Locate the cell with the specified text and output its (X, Y) center coordinate. 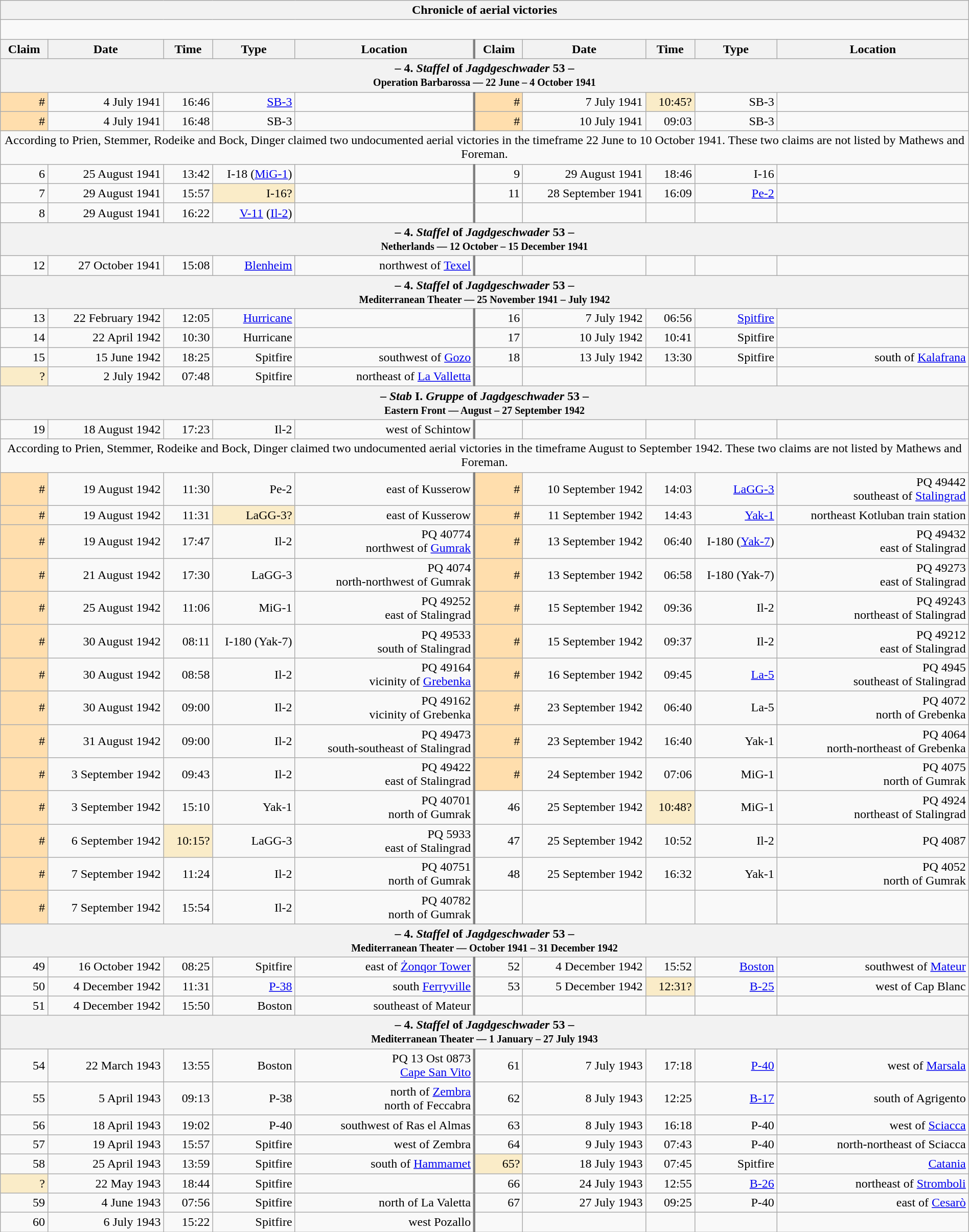
PQ 40774 northwest of Gumrak (384, 542)
28 September 1941 (584, 193)
B-17 (736, 1099)
52 (499, 967)
15:22 (188, 1222)
07:45 (670, 1164)
07:06 (670, 775)
62 (499, 1099)
5 December 1942 (584, 986)
16:46 (188, 102)
northwest of Texel (384, 265)
09:03 (670, 121)
PQ 40751 north of Gumrak (384, 874)
64 (499, 1144)
I-16 (736, 174)
– 4. Staffel of Jagdgeschwader 53 –Operation Barbarossa — 22 June – 4 October 1941 (484, 76)
west of Schintow (384, 429)
north of La Valetta (384, 1203)
25 April 1943 (106, 1164)
west of Cap Blanc (873, 986)
10:30 (188, 338)
63 (499, 1125)
15:54 (188, 908)
southwest of Gozo (384, 357)
13 July 1942 (584, 357)
19 (25, 429)
west of Zembra (384, 1144)
PQ 4064 north-northeast of Grebenka (873, 741)
09:37 (670, 641)
53 (499, 986)
– 4. Staffel of Jagdgeschwader 53 –Mediterranean Theater — October 1941 – 31 December 1942 (484, 940)
Chronicle of aerial victories (484, 10)
I-16? (253, 193)
61 (499, 1065)
10 September 1942 (584, 489)
55 (25, 1099)
65? (499, 1164)
north of Zembra north of Feccabra (384, 1099)
PQ 49422 east of Stalingrad (384, 775)
24 September 1942 (584, 775)
16:22 (188, 213)
B-25 (736, 986)
06:58 (670, 574)
5 April 1943 (106, 1099)
18 July 1943 (584, 1164)
14 (25, 338)
southwest of Mateur (873, 967)
12:55 (670, 1183)
22 March 1943 (106, 1065)
51 (25, 1006)
17 (499, 338)
09:45 (670, 675)
17:30 (188, 574)
– 4. Staffel of Jagdgeschwader 53 –Mediterranean Theater — 25 November 1941 – July 1942 (484, 291)
10 July 1942 (584, 338)
13:59 (188, 1164)
Catania (873, 1164)
PQ 49473 south-southeast of Stalingrad (384, 741)
northeast of Stromboli (873, 1183)
22 February 1942 (106, 318)
6 July 1943 (106, 1222)
10:45? (670, 102)
PQ 13 Ost 0873Cape San Vito (384, 1065)
10:52 (670, 841)
25 August 1941 (106, 174)
22 May 1943 (106, 1183)
12:25 (670, 1099)
15:08 (188, 265)
V-11 (Il-2) (253, 213)
PQ 49432 east of Stalingrad (873, 542)
08:11 (188, 641)
13:30 (670, 357)
46 (499, 807)
50 (25, 986)
PQ 5933 east of Stalingrad (384, 841)
59 (25, 1203)
48 (499, 874)
north-northeast of Sciacca (873, 1144)
PQ 4945 southeast of Stalingrad (873, 675)
15:50 (188, 1006)
58 (25, 1164)
19:02 (188, 1125)
PQ 49162vicinity of Grebenka (384, 707)
07:48 (188, 377)
8 (25, 213)
16:40 (670, 741)
12:05 (188, 318)
2 July 1942 (106, 377)
east of Żonqor Tower (384, 967)
10:48? (670, 807)
27 October 1941 (106, 265)
west of Sciacca (873, 1125)
21 August 1942 (106, 574)
– 4. Staffel of Jagdgeschwader 53 –Mediterranean Theater — 1 January – 27 July 1943 (484, 1032)
08:25 (188, 967)
southeast of Mateur (384, 1006)
10:15? (188, 841)
16:32 (670, 874)
east of Cesarò (873, 1203)
15 (25, 357)
7 July 1941 (584, 102)
northeast of La Valletta (384, 377)
west of Marsala (873, 1065)
10:41 (670, 338)
18 (499, 357)
31 August 1942 (106, 741)
7 (25, 193)
13:55 (188, 1065)
– 4. Staffel of Jagdgeschwader 53 –Netherlands — 12 October – 15 December 1941 (484, 239)
7 July 1943 (584, 1065)
PQ 49252 east of Stalingrad (384, 608)
northeast Kotluban train station (873, 515)
PQ 49273 east of Stalingrad (873, 574)
11:30 (188, 489)
7 July 1942 (584, 318)
I-18 (MiG-1) (253, 174)
11:06 (188, 608)
18 August 1942 (106, 429)
18:46 (670, 174)
south of Hammamet (384, 1164)
12 (25, 265)
south of Kalafrana (873, 357)
PQ 49164vicinity of Grebenka (384, 675)
– Stab I. Gruppe of Jagdgeschwader 53 –Eastern Front — August – 27 September 1942 (484, 403)
13:42 (188, 174)
PQ 4052 north of Gumrak (873, 874)
Blenheim (253, 265)
9 (499, 174)
south Ferryville (384, 986)
PQ 4074 north-northwest of Gumrak (384, 574)
15:52 (670, 967)
19 April 1943 (106, 1144)
17:18 (670, 1065)
16:48 (188, 121)
08:58 (188, 675)
24 July 1943 (584, 1183)
12:31? (670, 986)
57 (25, 1144)
PQ 49243 northeast of Stalingrad (873, 608)
PQ 49442 southeast of Stalingrad (873, 489)
25 August 1942 (106, 608)
07:56 (188, 1203)
PQ 4072 north of Grebenka (873, 707)
PQ 4075 north of Gumrak (873, 775)
15 June 1942 (106, 357)
09:43 (188, 775)
16 (499, 318)
66 (499, 1183)
PQ 4087 (873, 841)
47 (499, 841)
south of Agrigento (873, 1099)
60 (25, 1222)
southwest of Ras el Almas (384, 1125)
14:03 (670, 489)
22 April 1942 (106, 338)
6 (25, 174)
18:25 (188, 357)
07:43 (670, 1144)
16:18 (670, 1125)
PQ 4924 northeast of Stalingrad (873, 807)
PQ 49533 south of Stalingrad (384, 641)
14:43 (670, 515)
west Pozallo (384, 1222)
13 (25, 318)
4 June 1943 (106, 1203)
15:10 (188, 807)
16 October 1942 (106, 967)
09:25 (670, 1203)
18:44 (188, 1183)
06:56 (670, 318)
17:23 (188, 429)
54 (25, 1065)
LaGG-3? (253, 515)
PQ 40701 north of Gumrak (384, 807)
9 July 1943 (584, 1144)
11 September 1942 (584, 515)
67 (499, 1203)
10 July 1941 (584, 121)
56 (25, 1125)
16:09 (670, 193)
49 (25, 967)
09:36 (670, 608)
11:24 (188, 874)
18 April 1943 (106, 1125)
PQ 49212 east of Stalingrad (873, 641)
6 September 1942 (106, 841)
27 July 1943 (584, 1203)
B-26 (736, 1183)
17:47 (188, 542)
PQ 40782 north of Gumrak (384, 908)
16 September 1942 (584, 675)
11 (499, 193)
09:13 (188, 1099)
